Output the [X, Y] coordinate of the center of the cell containing the given text.  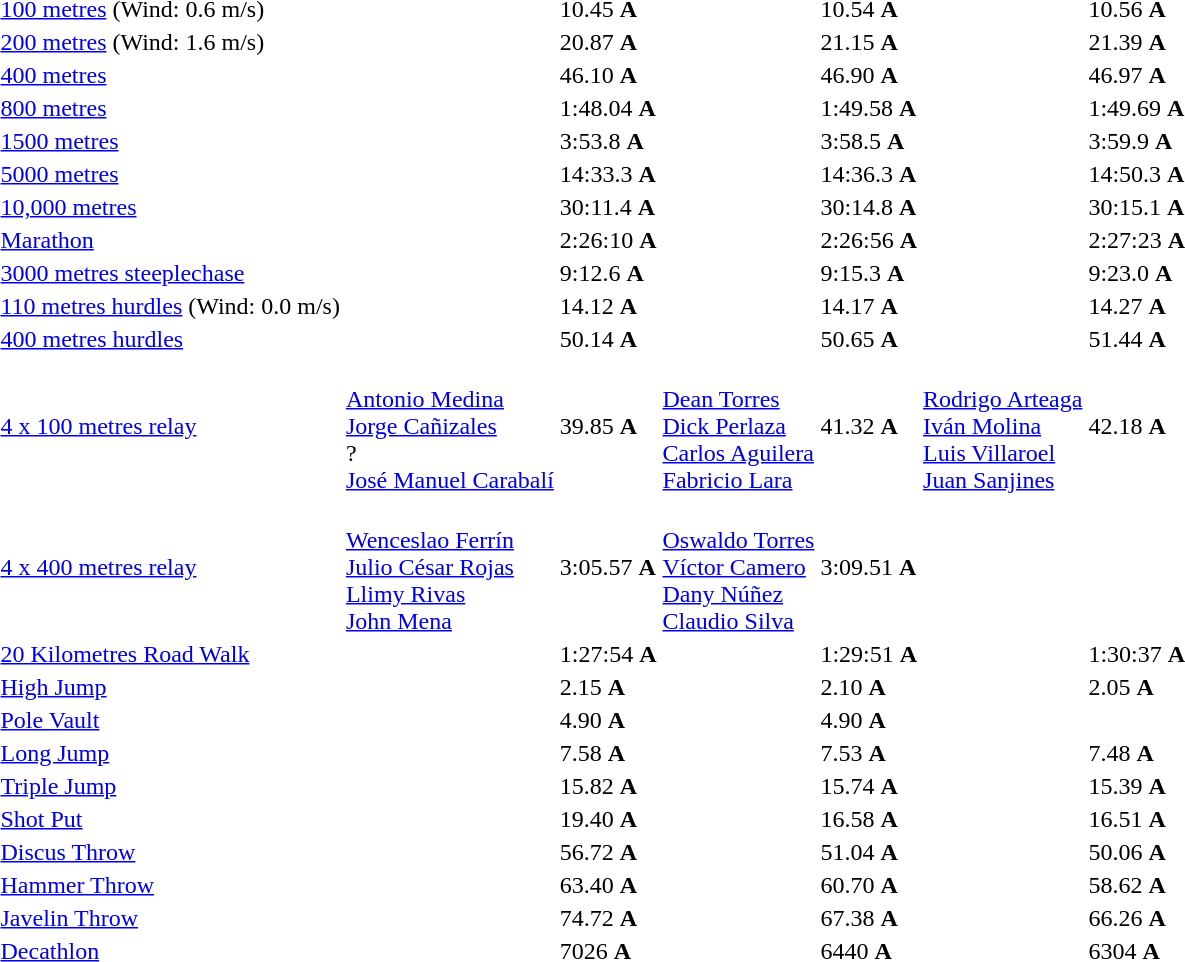
14:33.3 A [608, 174]
Antonio MedinaJorge Cañizales?José Manuel Carabalí [450, 426]
74.72 A [608, 918]
41.32 A [869, 426]
1:27:54 A [608, 654]
30:11.4 A [608, 207]
1:29:51 A [869, 654]
56.72 A [608, 852]
9:12.6 A [608, 273]
2.10 A [869, 687]
67.38 A [869, 918]
3:53.8 A [608, 141]
9:15.3 A [869, 273]
2.15 A [608, 687]
21.15 A [869, 42]
Oswaldo TorresVíctor CameroDany NúñezClaudio Silva [738, 567]
7.53 A [869, 753]
60.70 A [869, 885]
50.65 A [869, 339]
1:49.58 A [869, 108]
Dean TorresDick PerlazaCarlos AguileraFabricio Lara [738, 426]
3:05.57 A [608, 567]
50.14 A [608, 339]
14.12 A [608, 306]
30:14.8 A [869, 207]
15.82 A [608, 786]
51.04 A [869, 852]
46.90 A [869, 75]
7.58 A [608, 753]
3:09.51 A [869, 567]
14:36.3 A [869, 174]
14.17 A [869, 306]
Wenceslao FerrínJulio César RojasLlimy RivasJohn Mena [450, 567]
39.85 A [608, 426]
16.58 A [869, 819]
2:26:56 A [869, 240]
19.40 A [608, 819]
3:58.5 A [869, 141]
15.74 A [869, 786]
20.87 A [608, 42]
Rodrigo ArteagaIván MolinaLuis VillaroelJuan Sanjines [1003, 426]
46.10 A [608, 75]
2:26:10 A [608, 240]
1:48.04 A [608, 108]
63.40 A [608, 885]
